Locate the cell with the specified text and output its [X, Y] center coordinate. 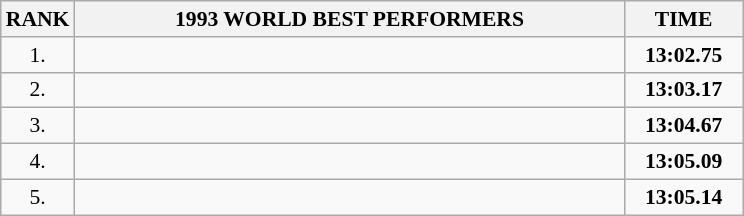
RANK [38, 19]
13:05.09 [684, 162]
13:03.17 [684, 90]
TIME [684, 19]
2. [38, 90]
3. [38, 126]
1993 WORLD BEST PERFORMERS [349, 19]
4. [38, 162]
13:04.67 [684, 126]
13:05.14 [684, 197]
5. [38, 197]
1. [38, 55]
13:02.75 [684, 55]
